Find where the given text appears and provide that cell's center as [X, Y] coordinate. 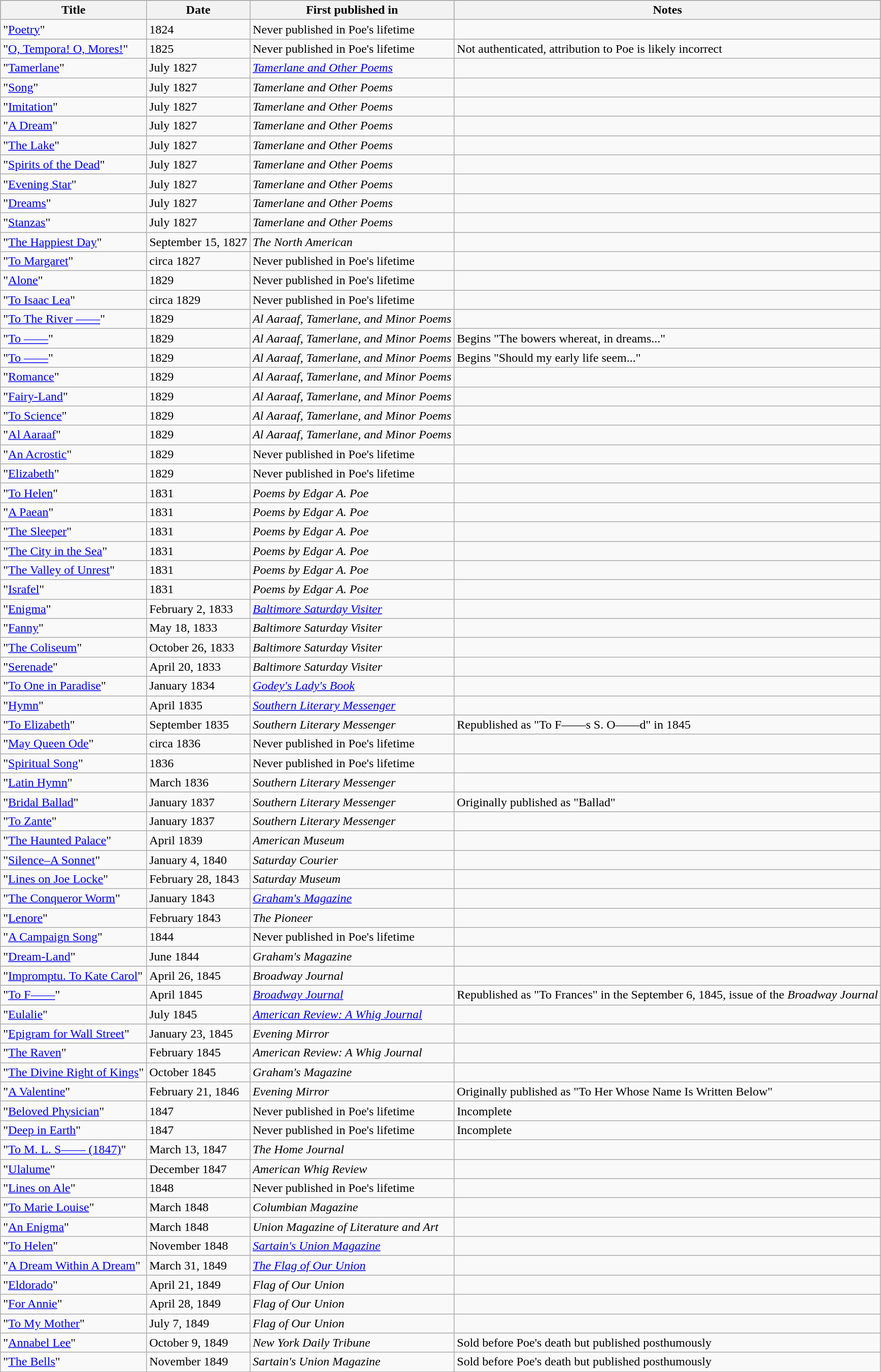
"Latin Hymn" [74, 782]
"Epigram for Wall Street" [74, 1034]
"Dreams" [74, 203]
"Spiritual Song" [74, 763]
"To My Mother" [74, 1323]
"Deep in Earth" [74, 1130]
April 1839 [198, 840]
"The Conqueror Worm" [74, 899]
"Annabel Lee" [74, 1343]
"Elizabeth" [74, 473]
April 1845 [198, 995]
"The Divine Right of Kings" [74, 1072]
October 1845 [198, 1072]
"The Happiest Day" [74, 242]
Saturday Museum [352, 879]
Originally published as "To Her Whose Name Is Written Below" [668, 1091]
"A Campaign Song" [74, 937]
March 13, 1847 [198, 1149]
"Fairy-Land" [74, 396]
"Impromptu. To Kate Carol" [74, 976]
November 1849 [198, 1362]
"Song" [74, 87]
"Poetry" [74, 29]
"Silence–A Sonnet" [74, 860]
April 28, 1849 [198, 1304]
"Lenore" [74, 918]
February 2, 1833 [198, 609]
"May Queen Ode" [74, 744]
"To Zante" [74, 821]
"Hymn" [74, 705]
"The Raven" [74, 1053]
1844 [198, 937]
1848 [198, 1188]
"Enigma" [74, 609]
"To Margaret" [74, 261]
"Tamerlane" [74, 68]
circa 1827 [198, 261]
March 1836 [198, 782]
February 1845 [198, 1053]
"A Valentine" [74, 1091]
Title [74, 10]
"Fanny" [74, 628]
circa 1836 [198, 744]
February 21, 1846 [198, 1091]
Notes [668, 10]
American Whig Review [352, 1169]
Not authenticated, attribution to Poe is likely incorrect [668, 49]
September 1835 [198, 725]
The Pioneer [352, 918]
February 28, 1843 [198, 879]
Saturday Courier [352, 860]
"Romance" [74, 377]
April 1835 [198, 705]
"Eulalie" [74, 1014]
The Home Journal [352, 1149]
February 1843 [198, 918]
circa 1829 [198, 300]
January 4, 1840 [198, 860]
"Imitation" [74, 107]
"Beloved Physician" [74, 1111]
Begins "Should my early life seem..." [668, 358]
Begins "The bowers whereat, in dreams..." [668, 338]
The North American [352, 242]
"Evening Star" [74, 184]
"Spirits of the Dead" [74, 164]
"A Paean" [74, 512]
"Lines on Joe Locke" [74, 879]
"O, Tempora! O, Mores!" [74, 49]
"For Annie" [74, 1304]
"Al Aaraaf" [74, 435]
"A Dream" [74, 126]
May 18, 1833 [198, 628]
January 1834 [198, 686]
"The Valley of Unrest" [74, 570]
"Eldorado" [74, 1285]
"Dream-Land" [74, 956]
November 1848 [198, 1246]
July 1845 [198, 1014]
"To Marie Louise" [74, 1208]
"To Science" [74, 416]
"The Haunted Palace" [74, 840]
April 26, 1845 [198, 976]
First published in [352, 10]
October 26, 1833 [198, 647]
January 23, 1845 [198, 1034]
December 1847 [198, 1169]
Republished as "To Frances" in the September 6, 1845, issue of the Broadway Journal [668, 995]
"Israfel" [74, 590]
Union Magazine of Literature and Art [352, 1227]
American Museum [352, 840]
New York Daily Tribune [352, 1343]
1836 [198, 763]
The Flag of Our Union [352, 1265]
"To The River ——" [74, 319]
"Stanzas" [74, 222]
April 20, 1833 [198, 667]
Originally published as "Ballad" [668, 802]
1825 [198, 49]
"The Lake" [74, 145]
"An Enigma" [74, 1227]
"An Acrostic" [74, 454]
"The Coliseum" [74, 647]
"To Elizabeth" [74, 725]
October 9, 1849 [198, 1343]
"Serenade" [74, 667]
Republished as "To F——s S. O——d" in 1845 [668, 725]
"To Isaac Lea" [74, 300]
"To F——" [74, 995]
"Lines on Ale" [74, 1188]
"The City in the Sea" [74, 551]
July 7, 1849 [198, 1323]
"Alone" [74, 281]
"To One in Paradise" [74, 686]
Godey's Lady's Book [352, 686]
"To M. L. S—— (1847)" [74, 1149]
June 1844 [198, 956]
"Bridal Ballad" [74, 802]
"The Bells" [74, 1362]
"Ulalume" [74, 1169]
January 1843 [198, 899]
Date [198, 10]
"The Sleeper" [74, 531]
1824 [198, 29]
April 21, 1849 [198, 1285]
September 15, 1827 [198, 242]
Columbian Magazine [352, 1208]
"A Dream Within A Dream" [74, 1265]
March 31, 1849 [198, 1265]
